From the cell containing the given text, extract its center point as (X, Y) coordinate. 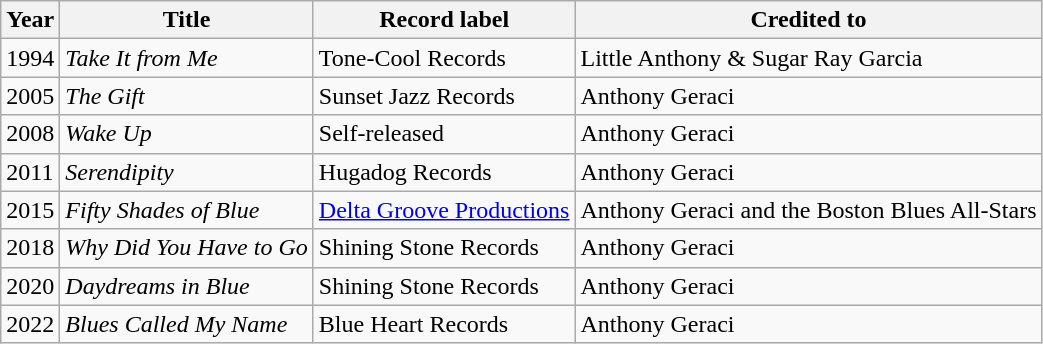
1994 (30, 58)
Fifty Shades of Blue (187, 210)
Delta Groove Productions (444, 210)
Anthony Geraci and the Boston Blues All-Stars (808, 210)
Title (187, 20)
2008 (30, 134)
Credited to (808, 20)
Tone-Cool Records (444, 58)
2022 (30, 324)
The Gift (187, 96)
2018 (30, 248)
2005 (30, 96)
Blues Called My Name (187, 324)
Daydreams in Blue (187, 286)
Record label (444, 20)
Year (30, 20)
Blue Heart Records (444, 324)
Sunset Jazz Records (444, 96)
Hugadog Records (444, 172)
Take It from Me (187, 58)
2020 (30, 286)
Wake Up (187, 134)
Why Did You Have to Go (187, 248)
Little Anthony & Sugar Ray Garcia (808, 58)
Self-released (444, 134)
2015 (30, 210)
Serendipity (187, 172)
2011 (30, 172)
